Identify which cell holds the provided text, then report its [x, y] central coordinate. 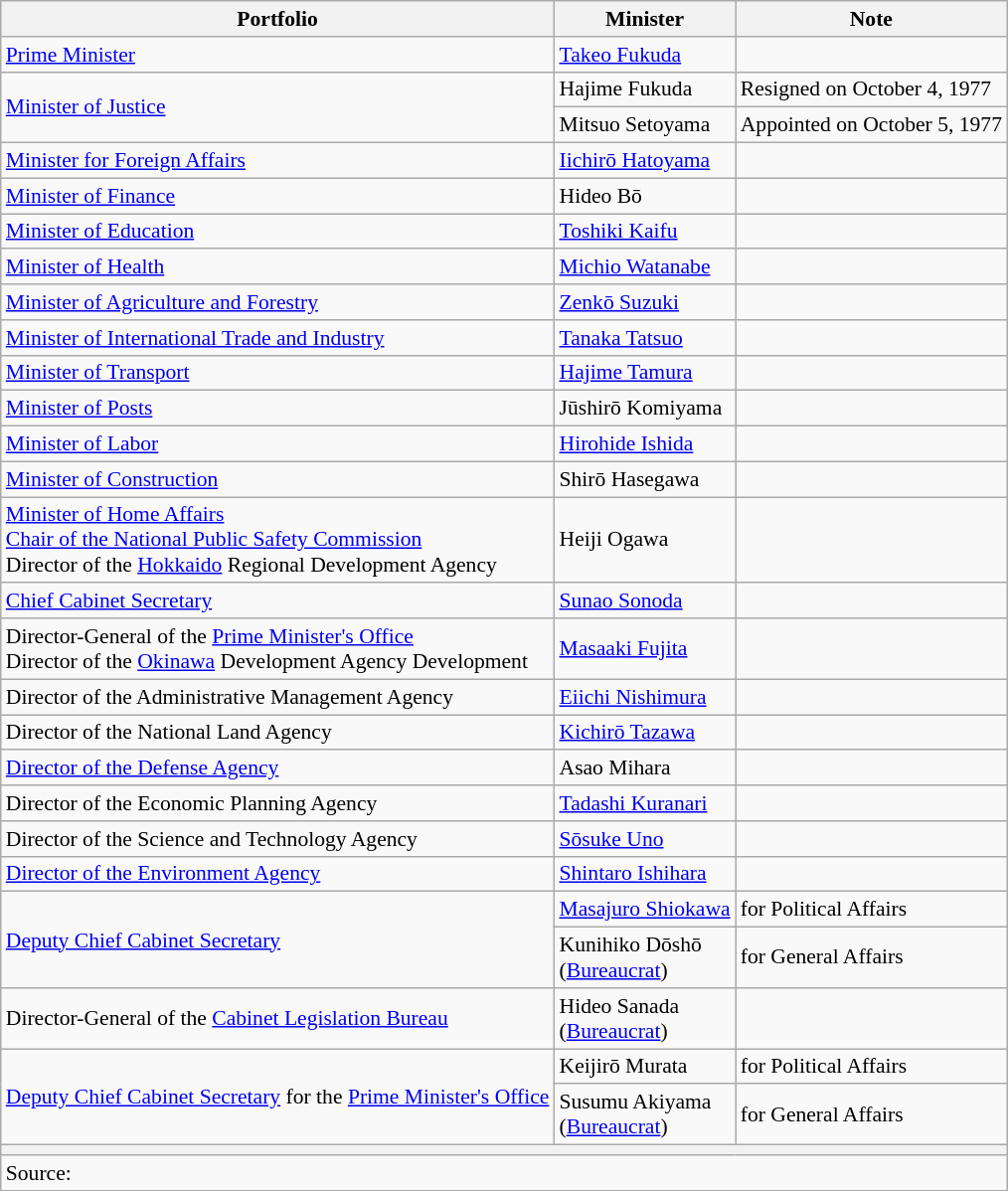
Hajime Fukuda [644, 89]
Appointed on October 5, 1977 [871, 125]
Shirō Hasegawa [644, 479]
Prime Minister [278, 55]
Minister of International Trade and Industry [278, 338]
Director of the Environment Agency [278, 874]
Kichirō Tazawa [644, 733]
Director-General of the Prime Minister's OfficeDirector of the Okinawa Development Agency Development [278, 648]
Minister of Home AffairsChair of the National Public Safety CommissionDirector of the Hokkaido Regional Development Agency [278, 541]
Chief Cabinet Secretary [278, 601]
Hajime Tamura [644, 373]
Director of the National Land Agency [278, 733]
Eiichi Nishimura [644, 697]
Minister of Education [278, 232]
Zenkō Suzuki [644, 302]
Minister of Transport [278, 373]
Tanaka Tatsuo [644, 338]
Director of the Administrative Management Agency [278, 697]
Masajuro Shiokawa [644, 910]
Director-General of the Cabinet Legislation Bureau [278, 1018]
Heiji Ogawa [644, 541]
Director of the Economic Planning Agency [278, 803]
Kunihiko Dōshō(Bureaucrat) [644, 958]
Sunao Sonoda [644, 601]
Minister of Posts [278, 409]
Minister of Agriculture and Forestry [278, 302]
Iichirō Hatoyama [644, 161]
Jūshirō Komiyama [644, 409]
Hirohide Ishida [644, 444]
Masaaki Fujita [644, 648]
Minister of Justice [278, 107]
Deputy Chief Cabinet Secretary [278, 940]
Resigned on October 4, 1977 [871, 89]
Director of the Defense Agency [278, 768]
Source: [504, 1173]
Shintaro Ishihara [644, 874]
Hideo Sanada(Bureaucrat) [644, 1018]
Tadashi Kuranari [644, 803]
Keijirō Murata [644, 1067]
Susumu Akiyama(Bureaucrat) [644, 1115]
Deputy Chief Cabinet Secretary for the Prime Minister's Office [278, 1098]
Minister for Foreign Affairs [278, 161]
Mitsuo Setoyama [644, 125]
Takeo Fukuda [644, 55]
Minister [644, 19]
Minister of Health [278, 267]
Hideo Bō [644, 196]
Minister of Finance [278, 196]
Portfolio [278, 19]
Asao Mihara [644, 768]
Minister of Labor [278, 444]
Note [871, 19]
Minister of Construction [278, 479]
Sōsuke Uno [644, 839]
Director of the Science and Technology Agency [278, 839]
Toshiki Kaifu [644, 232]
Michio Watanabe [644, 267]
